Extract the (X, Y) coordinate from the center of the cell holding the provided text.  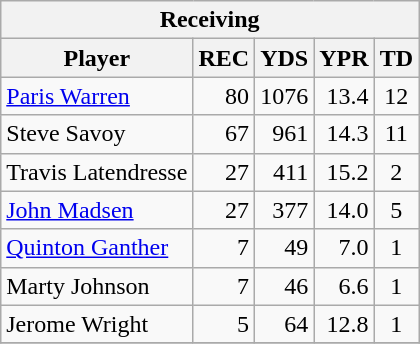
13.4 (344, 96)
TD (396, 58)
64 (284, 324)
12 (396, 96)
7.0 (344, 248)
Jerome Wright (97, 324)
67 (224, 134)
2 (396, 172)
49 (284, 248)
377 (284, 210)
Paris Warren (97, 96)
Marty Johnson (97, 286)
1076 (284, 96)
YPR (344, 58)
14.0 (344, 210)
Receiving (210, 20)
6.6 (344, 286)
John Madsen (97, 210)
Player (97, 58)
411 (284, 172)
Steve Savoy (97, 134)
80 (224, 96)
YDS (284, 58)
15.2 (344, 172)
REC (224, 58)
Quinton Ganther (97, 248)
14.3 (344, 134)
12.8 (344, 324)
961 (284, 134)
11 (396, 134)
Travis Latendresse (97, 172)
46 (284, 286)
